Locate the cell with the specified text and output its (x, y) center coordinate. 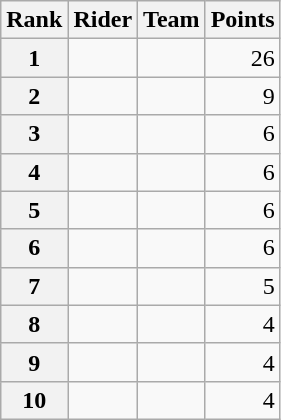
26 (242, 58)
Rank (34, 20)
2 (34, 96)
Points (242, 20)
Rider (103, 20)
1 (34, 58)
Team (172, 20)
3 (34, 134)
7 (34, 286)
8 (34, 324)
10 (34, 400)
